Return (X, Y) of the center of cell containing provided text 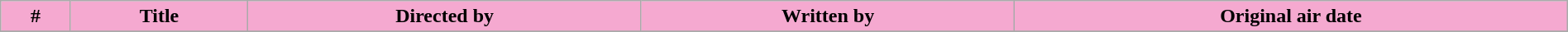
Directed by (445, 16)
Title (159, 16)
# (36, 16)
Written by (827, 16)
Original air date (1292, 16)
